Determine the [x, y] coordinate at the center of the cell enclosing the given text.  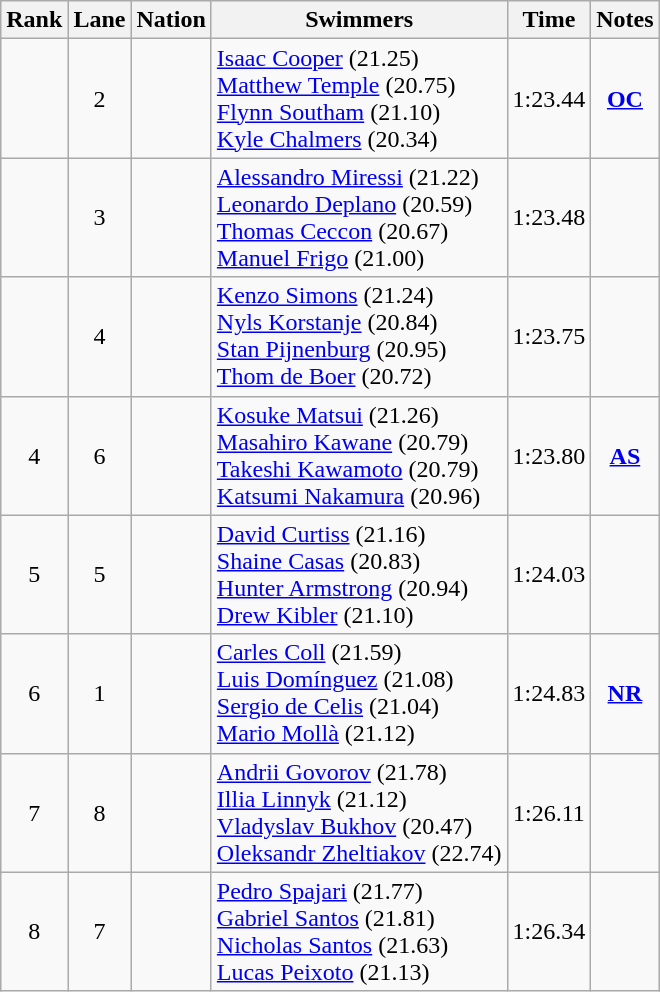
Pedro Spajari (21.77)Gabriel Santos (21.81)Nicholas Santos (21.63)Lucas Peixoto (21.13) [359, 932]
Alessandro Miressi (21.22)Leonardo Deplano (20.59)Thomas Ceccon (20.67)Manuel Frigo (21.00) [359, 218]
Time [549, 20]
1:23.44 [549, 98]
1 [100, 694]
Kenzo Simons (21.24)Nyls Korstanje (20.84)Stan Pijnenburg (20.95)Thom de Boer (20.72) [359, 336]
AS [625, 456]
Carles Coll (21.59)Luis Domínguez (21.08)Sergio de Celis (21.04)Mario Mollà (21.12) [359, 694]
Isaac Cooper (21.25)Matthew Temple (20.75)Flynn Southam (21.10)Kyle Chalmers (20.34) [359, 98]
Andrii Govorov (21.78)Illia Linnyk (21.12)Vladyslav Bukhov (20.47)Oleksandr Zheltiakov (22.74) [359, 812]
1:23.80 [549, 456]
Notes [625, 20]
1:23.48 [549, 218]
Kosuke Matsui (21.26)Masahiro Kawane (20.79)Takeshi Kawamoto (20.79)Katsumi Nakamura (20.96) [359, 456]
David Curtiss (21.16)Shaine Casas (20.83)Hunter Armstrong (20.94)Drew Kibler (21.10) [359, 574]
Rank [34, 20]
2 [100, 98]
3 [100, 218]
1:26.34 [549, 932]
OC [625, 98]
Swimmers [359, 20]
NR [625, 694]
1:24.03 [549, 574]
Lane [100, 20]
1:24.83 [549, 694]
Nation [171, 20]
1:26.11 [549, 812]
1:23.75 [549, 336]
